Locate the cell with the specified text and output its [x, y] center coordinate. 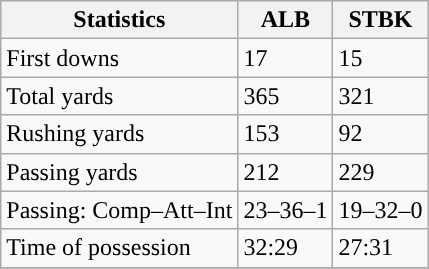
STBK [380, 20]
First downs [120, 58]
365 [286, 96]
212 [286, 172]
23–36–1 [286, 210]
15 [380, 58]
Time of possession [120, 248]
ALB [286, 20]
153 [286, 134]
321 [380, 96]
17 [286, 58]
Passing: Comp–Att–Int [120, 210]
Rushing yards [120, 134]
92 [380, 134]
19–32–0 [380, 210]
Statistics [120, 20]
32:29 [286, 248]
229 [380, 172]
Passing yards [120, 172]
Total yards [120, 96]
27:31 [380, 248]
